Determine the (X, Y) coordinate at the center of the cell enclosing the given text.  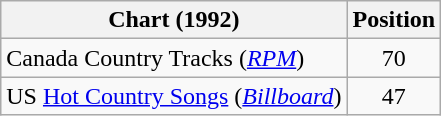
70 (394, 58)
Canada Country Tracks (RPM) (174, 58)
Position (394, 20)
Chart (1992) (174, 20)
US Hot Country Songs (Billboard) (174, 96)
47 (394, 96)
